Scan for the cell matching the given text and deliver its (X, Y) coordinate at center. 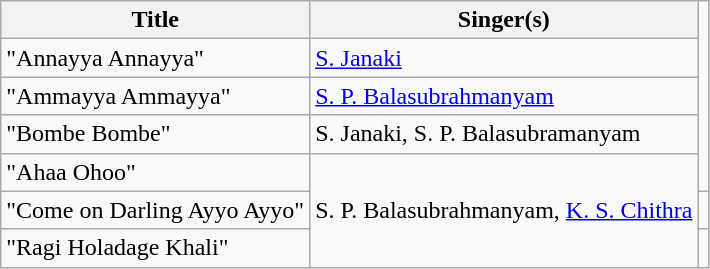
"Ammayya Ammayya" (156, 96)
"Come on Darling Ayyo Ayyo" (156, 210)
"Ahaa Ohoo" (156, 172)
S. P. Balasubrahmanyam, K. S. Chithra (504, 210)
S. Janaki (504, 58)
S. P. Balasubrahmanyam (504, 96)
Singer(s) (504, 20)
"Bombe Bombe" (156, 134)
"Ragi Holadage Khali" (156, 248)
"Annayya Annayya" (156, 58)
Title (156, 20)
S. Janaki, S. P. Balasubramanyam (504, 134)
